Return [X, Y] of the center of cell containing provided text 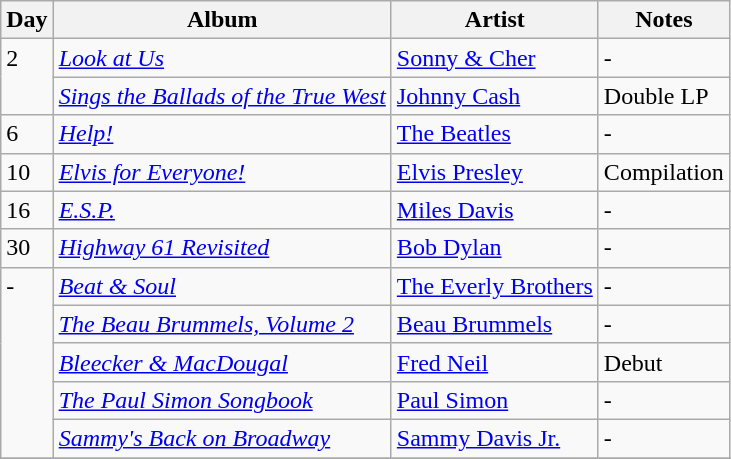
The Paul Simon Songbook [222, 400]
Help! [222, 134]
The Beau Brummels, Volume 2 [222, 324]
Johnny Cash [494, 96]
Notes [664, 20]
Beau Brummels [494, 324]
Fred Neil [494, 362]
The Everly Brothers [494, 286]
Artist [494, 20]
Beat & Soul [222, 286]
6 [27, 134]
Highway 61 Revisited [222, 248]
Album [222, 20]
The Beatles [494, 134]
Sammy Davis Jr. [494, 438]
E.S.P. [222, 210]
30 [27, 248]
Sonny & Cher [494, 58]
Look at Us [222, 58]
Elvis Presley [494, 172]
Miles Davis [494, 210]
10 [27, 172]
16 [27, 210]
Debut [664, 362]
Paul Simon [494, 400]
Bob Dylan [494, 248]
Sammy's Back on Broadway [222, 438]
Double LP [664, 96]
Sings the Ballads of the True West [222, 96]
Bleecker & MacDougal [222, 362]
Day [27, 20]
2 [27, 77]
Compilation [664, 172]
Elvis for Everyone! [222, 172]
